Return (X, Y) of the center of cell containing provided text 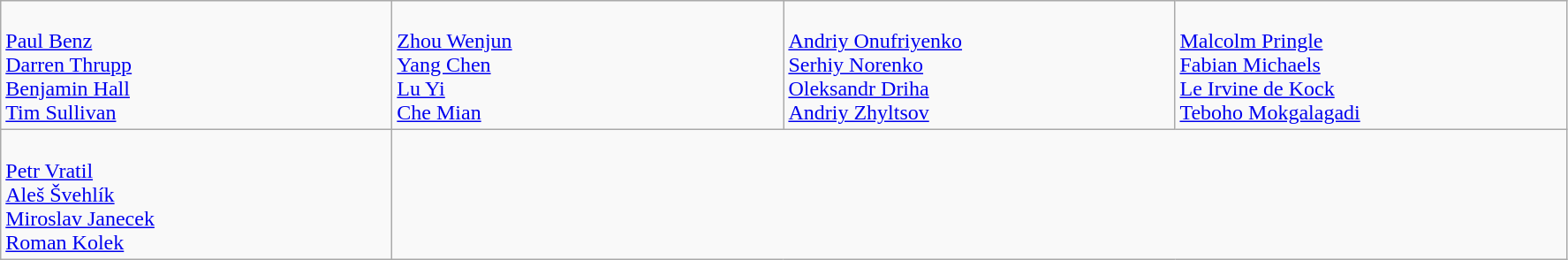
Andriy OnufriyenkoSerhiy NorenkoOleksandr DrihaAndriy Zhyltsov (979, 65)
Malcolm PringleFabian MichaelsLe Irvine de KockTeboho Mokgalagadi (1371, 65)
Petr VratilAleš ŠvehlíkMiroslav JanecekRoman Kolek (196, 195)
Paul BenzDarren ThruppBenjamin HallTim Sullivan (196, 65)
Zhou WenjunYang ChenLu YiChe Mian (588, 65)
